For the text-containing cell, return its midpoint in [x, y] coordinate format. 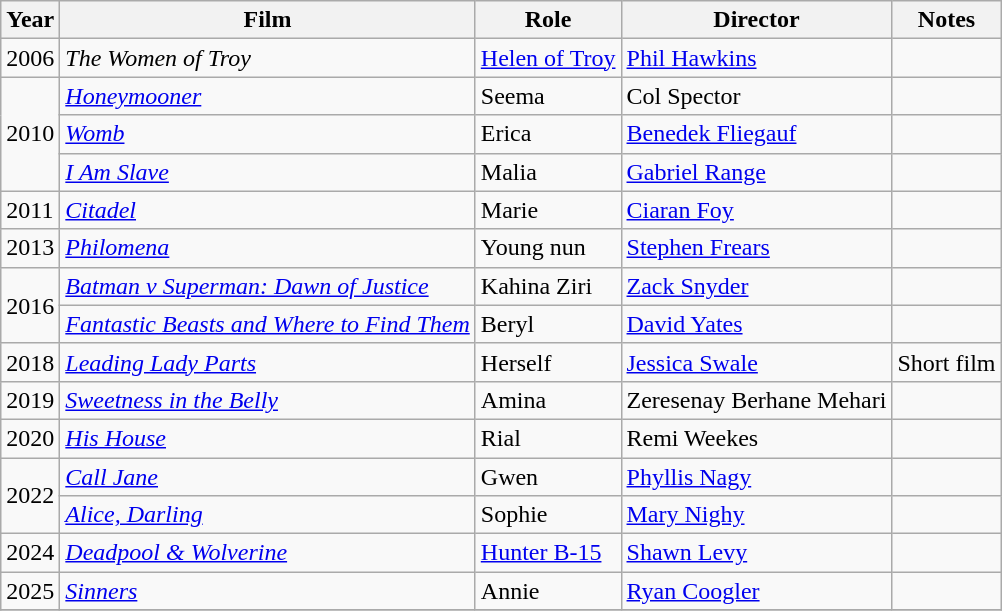
Ciaran Foy [756, 210]
2010 [30, 134]
Gabriel Range [756, 172]
Kahina Ziri [548, 286]
Amina [548, 400]
I Am Slave [268, 172]
Erica [548, 134]
Batman v Superman: Dawn of Justice [268, 286]
Col Spector [756, 96]
Rial [548, 438]
Leading Lady Parts [268, 362]
Role [548, 20]
Young nun [548, 248]
Sophie [548, 515]
2020 [30, 438]
Stephen Frears [756, 248]
Short film [946, 362]
Ryan Coogler [756, 591]
Sinners [268, 591]
His House [268, 438]
Jessica Swale [756, 362]
Beryl [548, 324]
Phyllis Nagy [756, 477]
Annie [548, 591]
Citadel [268, 210]
Mary Nighy [756, 515]
Call Jane [268, 477]
Hunter B-15 [548, 553]
2006 [30, 58]
Marie [548, 210]
Gwen [548, 477]
David Yates [756, 324]
Zeresenay Berhane Mehari [756, 400]
Womb [268, 134]
Fantastic Beasts and Where to Find Them [268, 324]
Director [756, 20]
Benedek Fliegauf [756, 134]
Phil Hawkins [756, 58]
2016 [30, 305]
Notes [946, 20]
Honeymooner [268, 96]
2018 [30, 362]
2025 [30, 591]
2022 [30, 496]
Alice, Darling [268, 515]
2013 [30, 248]
Shawn Levy [756, 553]
Seema [548, 96]
Malia [548, 172]
2019 [30, 400]
Film [268, 20]
Year [30, 20]
Deadpool & Wolverine [268, 553]
Zack Snyder [756, 286]
The Women of Troy [268, 58]
Sweetness in the Belly [268, 400]
2024 [30, 553]
Remi Weekes [756, 438]
Helen of Troy [548, 58]
Philomena [268, 248]
2011 [30, 210]
Herself [548, 362]
